Find where the given text appears and provide that cell's center as (x, y) coordinate. 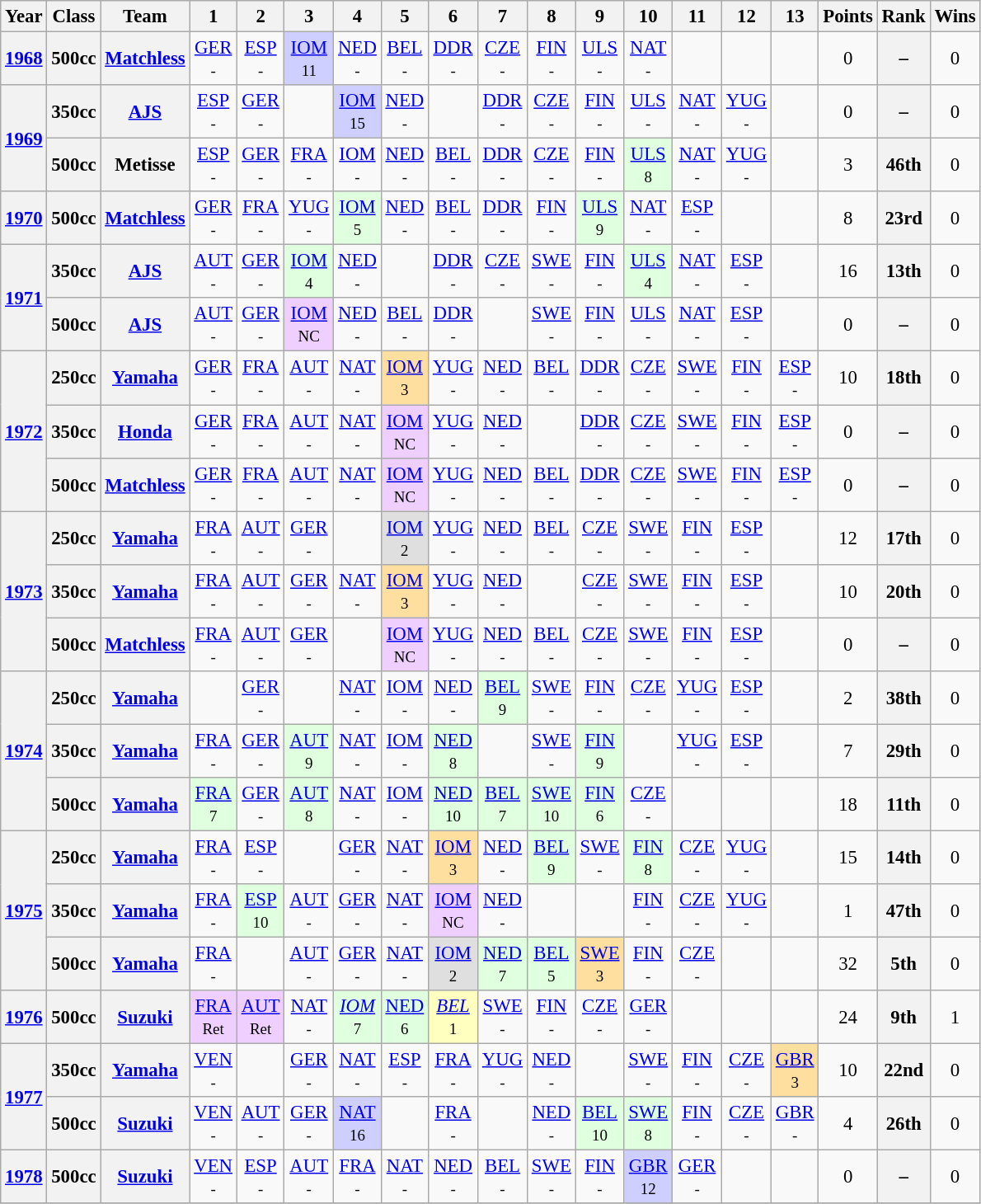
BEL1 (453, 1018)
GBR3 (795, 1070)
1977 (24, 1097)
1974 (24, 751)
FIN8 (648, 858)
Honda (145, 432)
SWE8 (648, 1123)
15 (847, 858)
13 (795, 16)
23rd (904, 218)
Class (74, 16)
BEL5 (551, 965)
GBR12 (648, 1178)
FIN6 (600, 805)
18 (847, 805)
1975 (24, 910)
6 (453, 16)
IOM4 (309, 272)
47th (904, 910)
13th (904, 272)
1969 (24, 139)
AUTRet (261, 1018)
46th (904, 165)
24 (847, 1018)
NAT16 (358, 1123)
Year (24, 16)
SWE10 (551, 805)
BEL7 (503, 805)
22nd (904, 1070)
18th (904, 378)
NED7 (503, 965)
29th (904, 750)
1976 (24, 1018)
FRA7 (213, 805)
AUT8 (309, 805)
ULS4 (648, 272)
5th (904, 965)
17th (904, 538)
38th (904, 698)
ULS9 (600, 218)
NED8 (453, 750)
1968 (24, 59)
1971 (24, 299)
NED10 (453, 805)
FRARet (213, 1018)
SWE3 (600, 965)
IOM7 (358, 1018)
ESP10 (261, 910)
14th (904, 858)
26th (904, 1123)
9 (600, 16)
FIN9 (600, 750)
IOM11 (309, 59)
Wins (955, 16)
1973 (24, 591)
11th (904, 805)
BEL10 (600, 1123)
9th (904, 1018)
Rank (904, 16)
AUT9 (309, 750)
32 (847, 965)
11 (697, 16)
IOM5 (358, 218)
16 (847, 272)
GBR- (795, 1123)
1978 (24, 1178)
Metisse (145, 165)
5 (404, 16)
20th (904, 590)
NED6 (404, 1018)
1970 (24, 218)
1972 (24, 431)
Points (847, 16)
ULS8 (648, 165)
IOM15 (358, 112)
Team (145, 16)
